Search for the cell housing the specified text and yield its [x, y] center coordinate. 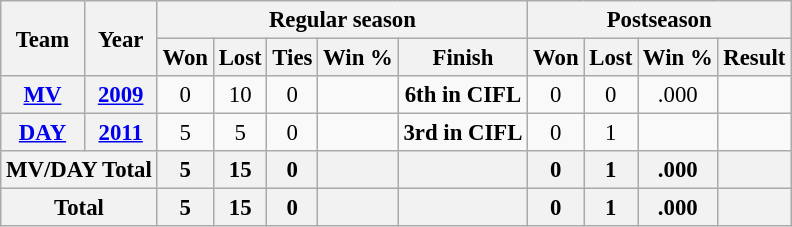
Total [79, 208]
Regular season [342, 20]
2009 [120, 95]
MV [42, 95]
MV/DAY Total [79, 170]
Ties [292, 58]
Finish [463, 58]
Year [120, 38]
2011 [120, 133]
DAY [42, 133]
Result [754, 58]
Team [42, 38]
10 [240, 95]
Postseason [660, 20]
3rd in CIFL [463, 133]
6th in CIFL [463, 95]
